Output the (X, Y) coordinate of the center of the cell containing the given text.  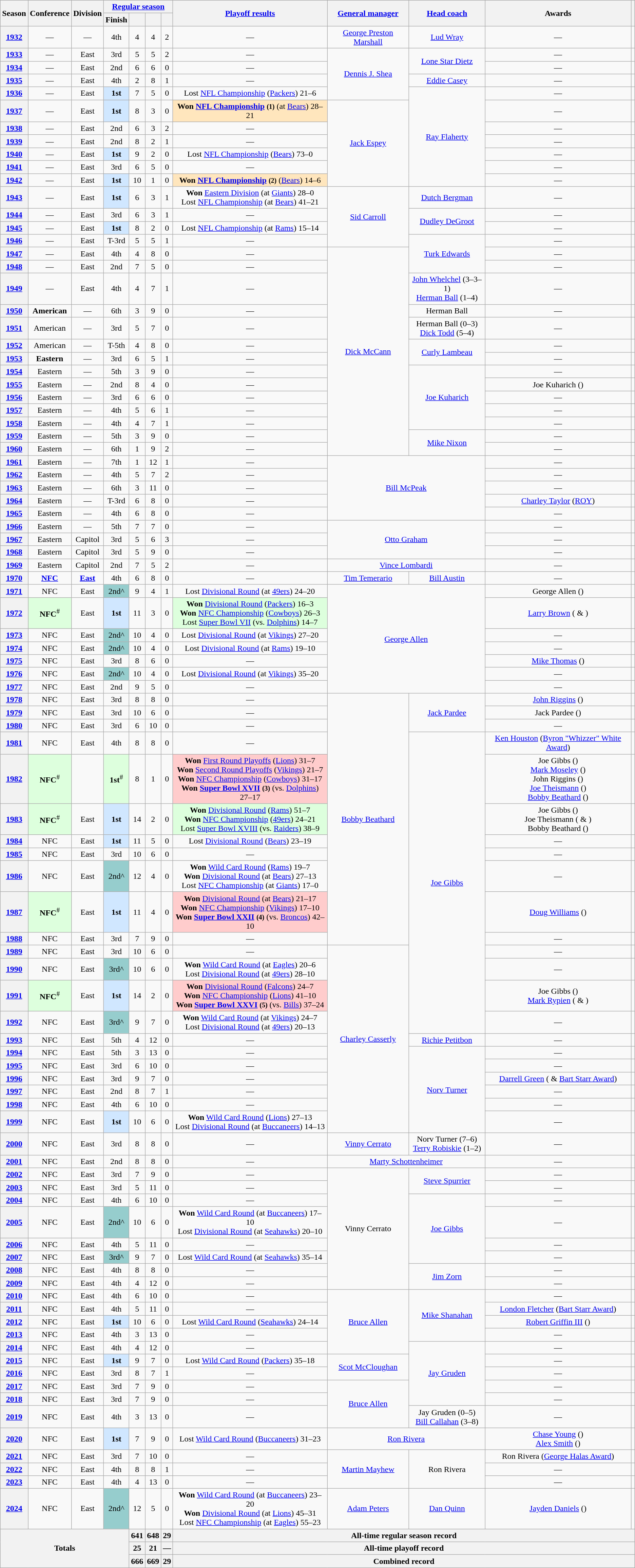
641 (137, 1535)
1951 (14, 328)
Jack Pardee () (558, 713)
2013 (14, 1335)
Lost NFL Championship (Packers) 21–6 (250, 93)
Darrell Green ( & Bart Starr Award) (558, 1079)
George Preston Marshall (368, 37)
All-time regular season record (404, 1535)
Ray Flaherty (447, 136)
Adam Peters (368, 1509)
Division (88, 13)
Head coach (447, 13)
1956 (14, 397)
Chase Young ()Alex Smith () (558, 1439)
1978 (14, 700)
1969 (14, 565)
Doug Williams () (558, 912)
2001 (14, 1161)
1995 (14, 1066)
Bill McPeak (406, 488)
Jack Espey (368, 143)
1980 (14, 725)
Jay Gruden (447, 1373)
Bill Austin (447, 578)
2010 (14, 1296)
Lost NFL Championship (Bears) 73–0 (250, 154)
1975 (14, 661)
1996 (14, 1079)
Joe Gibbs ()Mark Moseley ()John Riggins ()Joe Theismann ()Bobby Beathard () (558, 779)
Tim Temerario (368, 578)
2003 (14, 1187)
Won NFL Championship (2) (Bears) 14–6 (250, 180)
Bobby Beathard (368, 819)
Won Divisional Round (Packers) 16–3Won NFC Championship (Cowboys) 26–3Lost Super Bowl VII (vs. Dolphins) 14–7 (250, 613)
1960 (14, 449)
Dennis J. Shea (368, 74)
2021 (14, 1456)
1973 (14, 635)
Lost Divisional Round (at Vikings) 27–20 (250, 635)
Totals (65, 1548)
1976 (14, 674)
Norv Turner (447, 1089)
1986 (14, 876)
1998 (14, 1104)
2014 (14, 1348)
Joe Gibbs ()Mark Rypien ( & ) (558, 996)
Jay Gruden (0–5)Bill Callahan (3–8) (447, 1416)
Lost Wild Card Round (Seahawks) 24–14 (250, 1322)
2008 (14, 1270)
T-5th (117, 346)
1941 (14, 167)
2002 (14, 1174)
Steve Spurrier (447, 1181)
Won Wild Card Round (at Buccaneers) 17–10Lost Divisional Round (at Seahawks) 20–10 (250, 1222)
Lost Wild Card Round (Packers) 35–18 (250, 1360)
1997 (14, 1091)
Joe Kuharich (447, 397)
1990 (14, 969)
All-time playoff record (404, 1548)
2022 (14, 1469)
1964 (14, 501)
2000 (14, 1144)
21 (153, 1548)
1944 (14, 215)
1983 (14, 819)
1968 (14, 552)
2016 (14, 1373)
Conference (50, 13)
1966 (14, 526)
1974 (14, 648)
Joe Gibbs ()Joe Theismann ( & )Bobby Beathard () (558, 819)
1933 (14, 55)
1979 (14, 713)
2019 (14, 1416)
1947 (14, 254)
1940 (14, 154)
Jack Pardee (447, 713)
1963 (14, 488)
Lost Divisional Round (at 49ers) 24–20 (250, 591)
1945 (14, 228)
Sid Carroll (368, 217)
Mike Nixon (447, 443)
Lost Wild Card Round (at Seahawks) 35–14 (250, 1257)
Jim Zorn (447, 1277)
General manager (368, 13)
2017 (14, 1386)
1988 (14, 938)
1935 (14, 80)
Won NFL Championship (1) (at Bears) 28–21 (250, 111)
Richie Petitbon (447, 1040)
7th (117, 462)
Won Wild Card Round (at Vikings) 24–7Lost Divisional Round (at 49ers) 20–13 (250, 1022)
Won Divisional Round (Rams) 51–7Won NFC Championship (49ers) 24–21Lost Super Bowl XVIII (vs. Raiders) 38–9 (250, 819)
1958 (14, 423)
1989 (14, 951)
2020 (14, 1439)
Lone Star Dietz (447, 61)
2011 (14, 1309)
Dudley DeGroot (447, 221)
Lost NFL Championship (at Rams) 15–14 (250, 228)
1999 (14, 1122)
Won Wild Card Round (Rams) 19–7Won Divisional Round (at Bears) 27–13Lost NFC Championship (at Giants) 17–0 (250, 876)
25 (137, 1548)
George Allen () (558, 591)
Won Wild Card Round (at Eagles) 20–6Lost Divisional Round (at 49ers) 28–10 (250, 969)
1st# (117, 779)
1934 (14, 67)
669 (153, 1561)
Won Wild Card Round (Lions) 27–13Lost Divisional Round (at Buccaneers) 14–13 (250, 1122)
Won Wild Card Round (at Buccaneers) 23–20Won Divisional Round (at Lions) 45–31Lost NFC Championship (at Eagles) 55–23 (250, 1509)
Larry Brown ( & ) (558, 613)
1942 (14, 180)
1972 (14, 613)
2006 (14, 1244)
Combined record (404, 1561)
648 (153, 1535)
Turk Edwards (447, 254)
Mike Shanahan (447, 1315)
1962 (14, 475)
1985 (14, 854)
1932 (14, 37)
1993 (14, 1040)
Won Divisional Round (at Bears) 21–17Won NFC Championship (Vikings) 17–10Won Super Bowl XXII (4) (vs. Broncos) 42–10 (250, 912)
Curly Lambeau (447, 352)
Dan Quinn (447, 1509)
Eddie Casey (447, 80)
Herman Ball (0–3) Dick Todd (5–4) (447, 328)
Ron Rivera (George Halas Award) (558, 1456)
Lost Divisional Round (at Vikings) 35–20 (250, 674)
1952 (14, 346)
1953 (14, 359)
1948 (14, 267)
1977 (14, 687)
Dutch Bergman (447, 197)
Norv Turner (7–6)Terry Robiskie (1–2) (447, 1144)
Won Eastern Division (at Giants) 28–0Lost NFL Championship (at Bears) 41–21 (250, 197)
1937 (14, 111)
1967 (14, 539)
Dick McCann (368, 351)
1939 (14, 141)
Lost Divisional Round (Bears) 23–19 (250, 841)
London Fletcher (Bart Starr Award) (558, 1309)
Scot McCloughan (368, 1367)
Playoff results (250, 13)
1957 (14, 410)
Jayden Daniels () (558, 1509)
1984 (14, 841)
Vince Lombardi (406, 565)
Martin Mayhew (368, 1469)
George Allen (406, 639)
2023 (14, 1482)
2018 (14, 1399)
Charley Taylor (ROY) (558, 501)
Mike Thomas () (558, 661)
1959 (14, 436)
1950 (14, 311)
1970 (14, 578)
Lud Wray (447, 37)
Ken Houston (Byron "Whizzer" White Award) (558, 743)
1938 (14, 128)
2007 (14, 1257)
Finish (117, 20)
2009 (14, 1283)
Joe Kuharich () (558, 384)
Season (14, 13)
Lost Divisional Round (at Rams) 19–10 (250, 648)
1961 (14, 462)
2012 (14, 1322)
Won Divisional Round (Falcons) 24–7Won NFC Championship (Lions) 41–10Won Super Bowl XXVI (5) (vs. Bills) 37–24 (250, 996)
1943 (14, 197)
Regular season (138, 7)
666 (137, 1561)
1946 (14, 241)
1992 (14, 1022)
1987 (14, 912)
Robert Griffin III () (558, 1322)
1936 (14, 93)
Awards (558, 13)
2005 (14, 1222)
1994 (14, 1053)
1955 (14, 384)
1971 (14, 591)
2004 (14, 1200)
1982 (14, 779)
1965 (14, 514)
Marty Schottenheimer (406, 1161)
1954 (14, 371)
1991 (14, 996)
1981 (14, 743)
2015 (14, 1360)
1949 (14, 289)
2024 (14, 1509)
Lost Wild Card Round (Buccaneers) 31–23 (250, 1439)
Charley Casserly (368, 1039)
John Whelchel (3–3–1) Herman Ball (1–4) (447, 289)
John Riggins () (558, 700)
Otto Graham (406, 539)
Herman Ball (447, 311)
